Detect which cell encompasses the target text, then output its [X, Y] center coordinate. 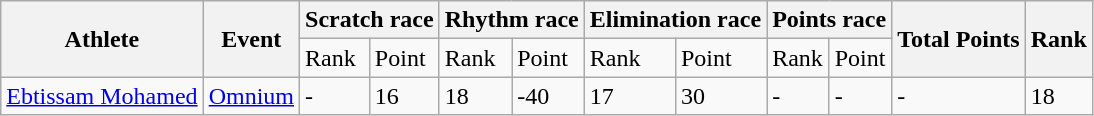
Ebtissam Mohamed [102, 96]
16 [404, 96]
Athlete [102, 39]
Points race [830, 20]
Scratch race [370, 20]
Total Points [959, 39]
Event [251, 39]
30 [720, 96]
Elimination race [675, 20]
Rhythm race [512, 20]
-40 [548, 96]
Omnium [251, 96]
17 [630, 96]
